Scan for the cell matching the given text and deliver its [x, y] coordinate at center. 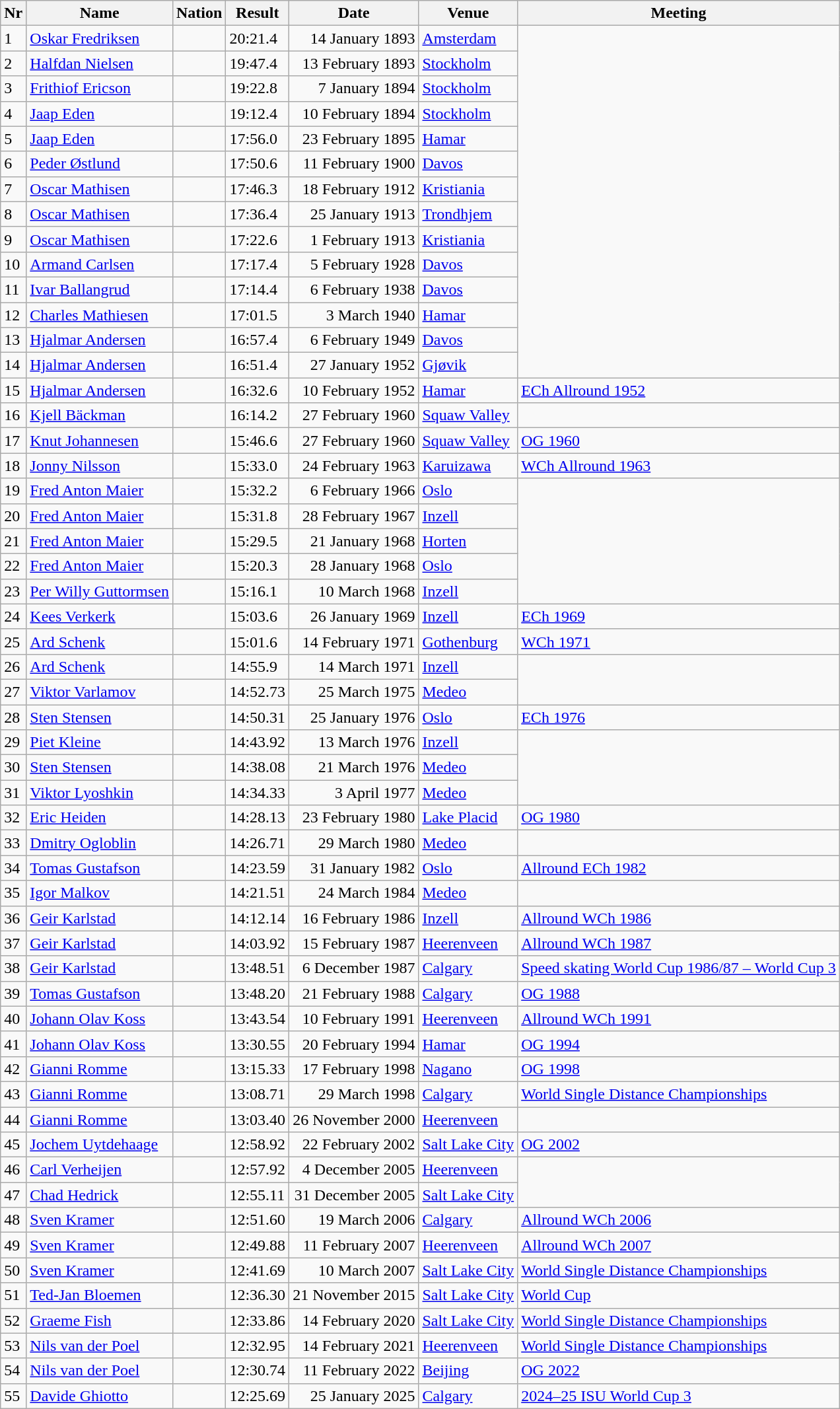
25 January 2025 [354, 1396]
45 [13, 1145]
20 [13, 516]
30 [13, 768]
Peder Østlund [100, 164]
28 [13, 717]
6 December 1987 [354, 968]
6 February 1966 [354, 491]
1 February 1913 [354, 239]
Allround WCh 2006 [679, 1220]
10 [13, 264]
34 [13, 868]
16:51.4 [258, 365]
42 [13, 1069]
7 [13, 189]
Nation [199, 13]
16 [13, 415]
Allround ECh 1982 [679, 868]
15:31.8 [258, 516]
14:21.51 [258, 893]
13 [13, 340]
Viktor Lyoshkin [100, 793]
OG 1980 [679, 818]
15 [13, 390]
14:38.08 [258, 768]
Dmitry Ogloblin [100, 843]
43 [13, 1094]
35 [13, 893]
Chad Hedrick [100, 1195]
Meeting [679, 13]
Igor Malkov [100, 893]
25 March 1975 [354, 692]
ECh 1976 [679, 717]
15:33.0 [258, 466]
Allround WCh 1987 [679, 943]
Lake Placid [468, 818]
13:30.55 [258, 1044]
13:15.33 [258, 1069]
53 [13, 1346]
OG 1994 [679, 1044]
Kjell Bäckman [100, 415]
11 February 2022 [354, 1371]
16:32.6 [258, 390]
11 [13, 289]
54 [13, 1371]
Nr [13, 13]
41 [13, 1044]
55 [13, 1396]
ECh Allround 1952 [679, 390]
13:48.20 [258, 994]
31 [13, 793]
15:01.6 [258, 641]
15:16.1 [258, 591]
11 February 1900 [354, 164]
Venue [468, 13]
14:26.71 [258, 843]
Ted-Jan Bloemen [100, 1295]
38 [13, 968]
46 [13, 1170]
17:01.5 [258, 315]
17:56.0 [258, 139]
21 March 1976 [354, 768]
14 [13, 365]
16:57.4 [258, 340]
16:14.2 [258, 415]
World Cup [679, 1295]
Davide Ghiotto [100, 1396]
21 November 2015 [354, 1295]
27 January 1952 [354, 365]
OG 2002 [679, 1145]
23 [13, 591]
Date [354, 13]
7 January 1894 [354, 89]
10 February 1894 [354, 114]
10 February 1952 [354, 390]
Piet Kleine [100, 742]
Halfdan Nielsen [100, 63]
5 February 1928 [354, 264]
17 [13, 441]
47 [13, 1195]
17:14.4 [258, 289]
36 [13, 918]
24 [13, 616]
Armand Carlsen [100, 264]
Frithiof Ericson [100, 89]
12:51.60 [258, 1220]
40 [13, 1019]
12:36.30 [258, 1295]
15:46.6 [258, 441]
44 [13, 1120]
12:25.69 [258, 1396]
Ivar Ballangrud [100, 289]
15 February 1987 [354, 943]
33 [13, 843]
15:20.3 [258, 566]
31 January 1982 [354, 868]
24 March 1984 [354, 893]
14 February 2021 [354, 1346]
12:41.69 [258, 1270]
23 February 1980 [354, 818]
17:22.6 [258, 239]
12:30.74 [258, 1371]
19 [13, 491]
9 [13, 239]
3 March 1940 [354, 315]
Viktor Varlamov [100, 692]
16 February 1986 [354, 918]
23 February 1895 [354, 139]
22 February 2002 [354, 1145]
Gjøvik [468, 365]
14 January 1893 [354, 38]
14:55.9 [258, 667]
12:55.11 [258, 1195]
13:48.51 [258, 968]
13:03.40 [258, 1120]
15:03.6 [258, 616]
6 [13, 164]
1 [13, 38]
19:22.8 [258, 89]
26 November 2000 [354, 1120]
17:17.4 [258, 264]
Oskar Fredriksen [100, 38]
21 February 1988 [354, 994]
13 February 1893 [354, 63]
26 January 1969 [354, 616]
14:52.73 [258, 692]
28 February 1967 [354, 516]
14 February 2020 [354, 1320]
Carl Verheijen [100, 1170]
11 February 2007 [354, 1245]
21 January 1968 [354, 541]
14:23.59 [258, 868]
21 [13, 541]
17:36.4 [258, 214]
Jochem Uytdehaage [100, 1145]
Result [258, 13]
15:29.5 [258, 541]
24 February 1963 [354, 466]
13:08.71 [258, 1094]
6 February 1938 [354, 289]
OG 1960 [679, 441]
19 March 2006 [354, 1220]
20:21.4 [258, 38]
13:43.54 [258, 1019]
37 [13, 943]
OG 2022 [679, 1371]
32 [13, 818]
10 March 1968 [354, 591]
12:49.88 [258, 1245]
50 [13, 1270]
15:32.2 [258, 491]
5 [13, 139]
52 [13, 1320]
Eric Heiden [100, 818]
Karuizawa [468, 466]
Amsterdam [468, 38]
Allround WCh 2007 [679, 1245]
6 February 1949 [354, 340]
12:32.95 [258, 1346]
4 December 2005 [354, 1170]
13 March 1976 [354, 742]
14:50.31 [258, 717]
17:50.6 [258, 164]
14:28.13 [258, 818]
Gothenburg [468, 641]
10 March 2007 [354, 1270]
29 [13, 742]
14:03.92 [258, 943]
39 [13, 994]
Per Willy Guttormsen [100, 591]
25 January 1913 [354, 214]
17 February 1998 [354, 1069]
14 March 1971 [354, 667]
14:43.92 [258, 742]
Trondhjem [468, 214]
Graeme Fish [100, 1320]
14:12.14 [258, 918]
25 January 1976 [354, 717]
Kees Verkerk [100, 616]
25 [13, 641]
10 February 1991 [354, 1019]
Horten [468, 541]
12 [13, 315]
26 [13, 667]
Speed skating World Cup 1986/87 – World Cup 3 [679, 968]
12:58.92 [258, 1145]
3 April 1977 [354, 793]
27 [13, 692]
Charles Mathiesen [100, 315]
8 [13, 214]
Jonny Nilsson [100, 466]
ECh 1969 [679, 616]
14 February 1971 [354, 641]
WCh Allround 1963 [679, 466]
Nagano [468, 1069]
22 [13, 566]
Name [100, 13]
Beijing [468, 1371]
2024–25 ISU World Cup 3 [679, 1396]
49 [13, 1245]
29 March 1998 [354, 1094]
3 [13, 89]
28 January 1968 [354, 566]
2 [13, 63]
29 March 1980 [354, 843]
WCh 1971 [679, 641]
12:57.92 [258, 1170]
Allround WCh 1991 [679, 1019]
31 December 2005 [354, 1195]
14:34.33 [258, 793]
12:33.86 [258, 1320]
19:12.4 [258, 114]
Allround WCh 1986 [679, 918]
Knut Johannesen [100, 441]
4 [13, 114]
OG 1988 [679, 994]
48 [13, 1220]
51 [13, 1295]
19:47.4 [258, 63]
OG 1998 [679, 1069]
18 February 1912 [354, 189]
17:46.3 [258, 189]
20 February 1994 [354, 1044]
18 [13, 466]
